Return (X, Y) of the center of cell containing provided text 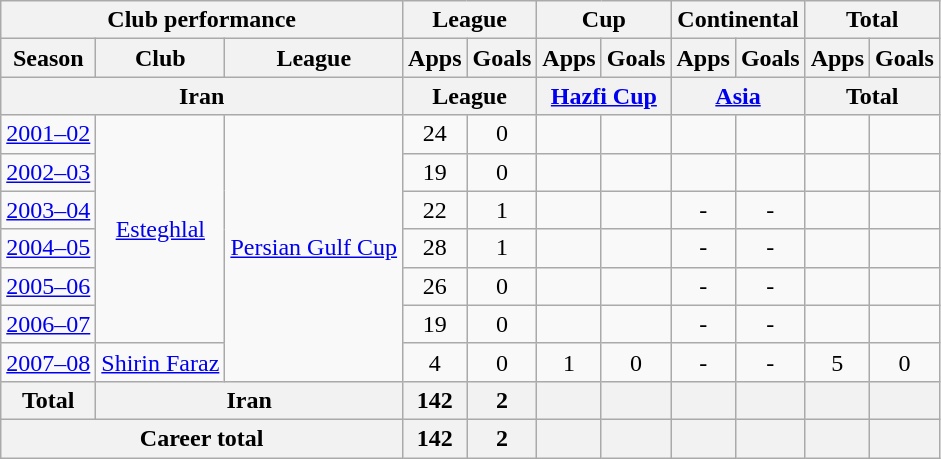
28 (435, 248)
Career total (202, 438)
5 (837, 362)
2003–04 (48, 210)
4 (435, 362)
2002–03 (48, 172)
Shirin Faraz (160, 362)
Continental (738, 20)
22 (435, 210)
24 (435, 134)
Esteghlal (160, 229)
2005–06 (48, 286)
2001–02 (48, 134)
Season (48, 58)
Club performance (202, 20)
Persian Gulf Cup (314, 248)
Club (160, 58)
2007–08 (48, 362)
2006–07 (48, 324)
Cup (604, 20)
Hazfi Cup (604, 96)
2004–05 (48, 248)
Asia (738, 96)
26 (435, 286)
